Pinpoint the cell where the given text exists, returning its (x, y) midpoint coordinate. 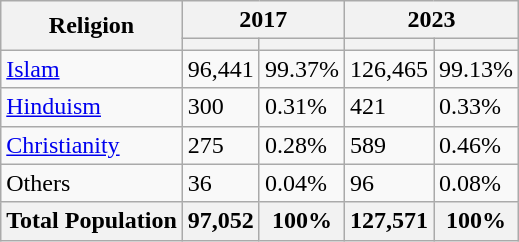
99.13% (476, 69)
96 (388, 183)
Hinduism (92, 107)
99.37% (302, 69)
0.31% (302, 107)
96,441 (220, 69)
300 (220, 107)
0.46% (476, 145)
Religion (92, 26)
2023 (431, 20)
2017 (263, 20)
0.28% (302, 145)
421 (388, 107)
97,052 (220, 221)
0.33% (476, 107)
0.04% (302, 183)
127,571 (388, 221)
275 (220, 145)
126,465 (388, 69)
Islam (92, 69)
Christianity (92, 145)
0.08% (476, 183)
Total Population (92, 221)
589 (388, 145)
Others (92, 183)
36 (220, 183)
